Find where the given text appears and provide that cell's center as [X, Y] coordinate. 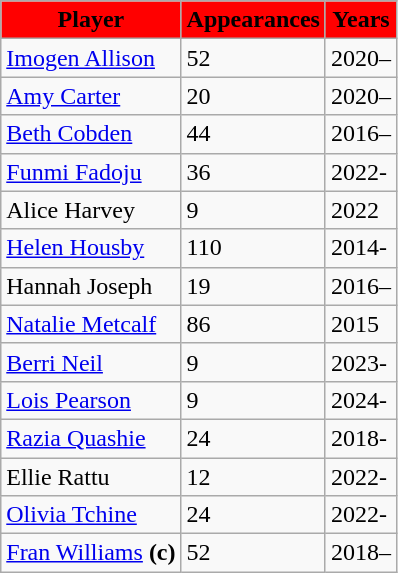
Beth Cobden [91, 134]
2018– [360, 553]
Berri Neil [91, 362]
Ellie Rattu [91, 477]
Player [91, 20]
36 [253, 172]
Alice Harvey [91, 210]
Hannah Joseph [91, 286]
Helen Housby [91, 248]
2014- [360, 248]
Olivia Tchine [91, 515]
Imogen Allison [91, 58]
Funmi Fadoju [91, 172]
2022 [360, 210]
Razia Quashie [91, 438]
2024- [360, 400]
2015 [360, 324]
12 [253, 477]
Lois Pearson [91, 400]
20 [253, 96]
110 [253, 248]
19 [253, 286]
Amy Carter [91, 96]
2023- [360, 362]
Natalie Metcalf [91, 324]
Fran Williams (c) [91, 553]
86 [253, 324]
Appearances [253, 20]
2018- [360, 438]
44 [253, 134]
Years [360, 20]
